Detect which cell encompasses the target text, then output its [x, y] center coordinate. 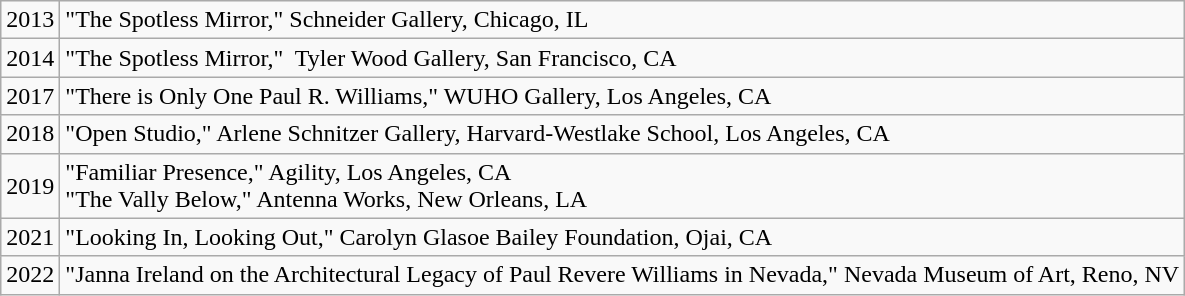
2017 [30, 96]
"The Spotless Mirror," Tyler Wood Gallery, San Francisco, CA [622, 58]
2019 [30, 186]
"Janna Ireland on the Architectural Legacy of Paul Revere Williams in Nevada," Nevada Museum of Art, Reno, NV [622, 275]
2022 [30, 275]
"There is Only One Paul R. Williams," WUHO Gallery, Los Angeles, CA [622, 96]
2018 [30, 134]
2021 [30, 237]
"The Spotless Mirror," Schneider Gallery, Chicago, IL [622, 20]
2013 [30, 20]
"Open Studio," Arlene Schnitzer Gallery, Harvard-Westlake School, Los Angeles, CA [622, 134]
2014 [30, 58]
"Looking In, Looking Out," Carolyn Glasoe Bailey Foundation, Ojai, CA [622, 237]
"Familiar Presence," Agility, Los Angeles, CA"The Vally Below," Antenna Works, New Orleans, LA [622, 186]
